Search for the cell housing the specified text and yield its [x, y] center coordinate. 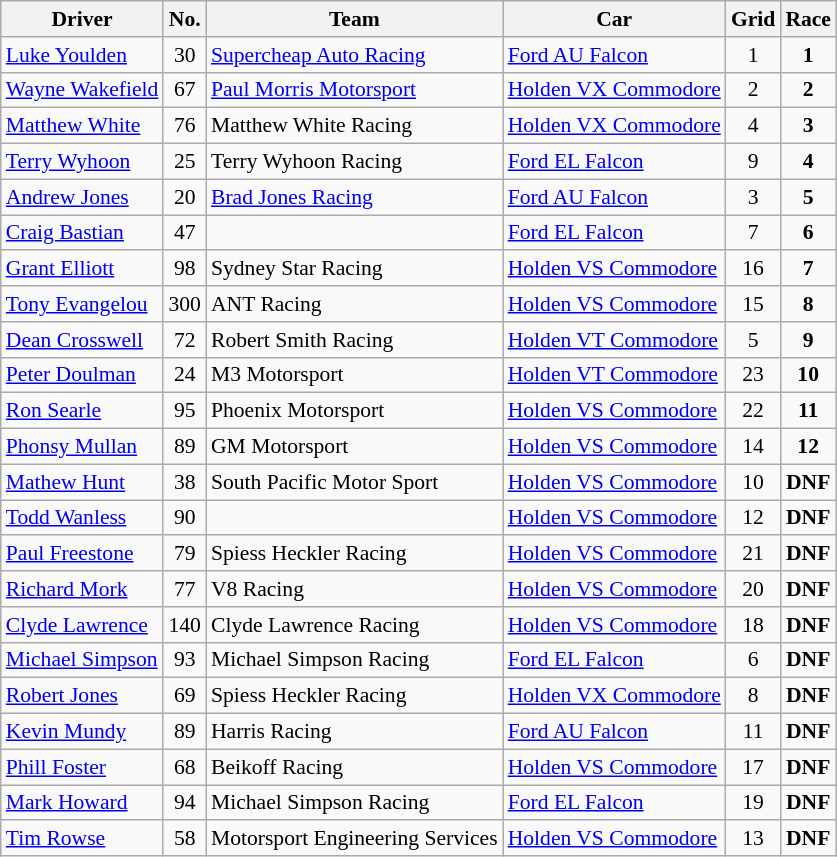
Phonsy Mullan [82, 447]
Kevin Mundy [82, 732]
23 [754, 375]
90 [184, 518]
25 [184, 162]
Grid [754, 19]
18 [754, 625]
72 [184, 340]
Phoenix Motorsport [354, 411]
Car [614, 19]
Team [354, 19]
17 [754, 767]
Terry Wyhoon Racing [354, 162]
95 [184, 411]
Harris Racing [354, 732]
22 [754, 411]
79 [184, 554]
77 [184, 589]
Wayne Wakefield [82, 90]
Motorsport Engineering Services [354, 839]
Clyde Lawrence Racing [354, 625]
76 [184, 126]
V8 Racing [354, 589]
Luke Youlden [82, 55]
Driver [82, 19]
Craig Bastian [82, 233]
Richard Mork [82, 589]
GM Motorsport [354, 447]
Grant Elliott [82, 269]
24 [184, 375]
300 [184, 304]
Matthew White [82, 126]
68 [184, 767]
Beikoff Racing [354, 767]
Peter Doulman [82, 375]
47 [184, 233]
Andrew Jones [82, 197]
19 [754, 803]
ANT Racing [354, 304]
Tony Evangelou [82, 304]
Dean Crosswell [82, 340]
14 [754, 447]
Mark Howard [82, 803]
58 [184, 839]
140 [184, 625]
94 [184, 803]
13 [754, 839]
Paul Morris Motorsport [354, 90]
Robert Smith Racing [354, 340]
15 [754, 304]
Tim Rowse [82, 839]
Supercheap Auto Racing [354, 55]
Todd Wanless [82, 518]
98 [184, 269]
Mathew Hunt [82, 482]
Terry Wyhoon [82, 162]
Clyde Lawrence [82, 625]
30 [184, 55]
Race [808, 19]
Matthew White Racing [354, 126]
Robert Jones [82, 696]
Ron Searle [82, 411]
Paul Freestone [82, 554]
21 [754, 554]
South Pacific Motor Sport [354, 482]
Phill Foster [82, 767]
69 [184, 696]
93 [184, 660]
16 [754, 269]
67 [184, 90]
Michael Simpson [82, 660]
No. [184, 19]
Sydney Star Racing [354, 269]
M3 Motorsport [354, 375]
Brad Jones Racing [354, 197]
38 [184, 482]
